From the cell containing the given text, extract its center point as (X, Y) coordinate. 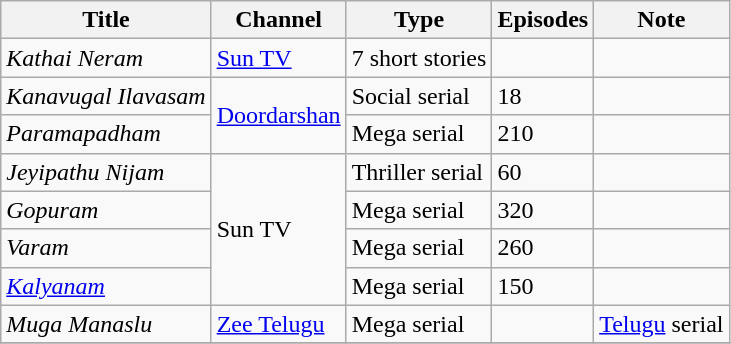
Type (419, 20)
Jeyipathu Nijam (106, 172)
18 (543, 96)
60 (543, 172)
Channel (278, 20)
Zee Telugu (278, 324)
Note (662, 20)
Kanavugal Ilavasam (106, 96)
Doordarshan (278, 115)
150 (543, 286)
Title (106, 20)
Social serial (419, 96)
Thriller serial (419, 172)
Kathai Neram (106, 58)
Gopuram (106, 210)
260 (543, 248)
Paramapadham (106, 134)
Kalyanam (106, 286)
Varam (106, 248)
7 short stories (419, 58)
Episodes (543, 20)
Muga Manaslu (106, 324)
Telugu serial (662, 324)
210 (543, 134)
320 (543, 210)
